Capture the cell that displays the provided text and extract its [x, y] central coordinate. 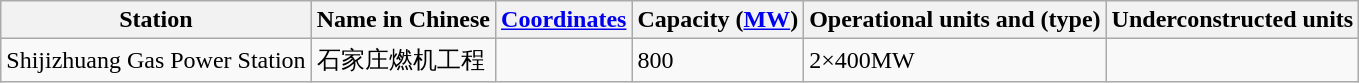
Operational units and (type) [955, 20]
800 [718, 60]
2×400MW [955, 60]
Coordinates [564, 20]
Capacity (MW) [718, 20]
Station [156, 20]
石家庄燃机工程 [403, 60]
Shijizhuang Gas Power Station [156, 60]
Underconstructed units [1232, 20]
Name in Chinese [403, 20]
